Return [x, y] of the center of cell containing provided text 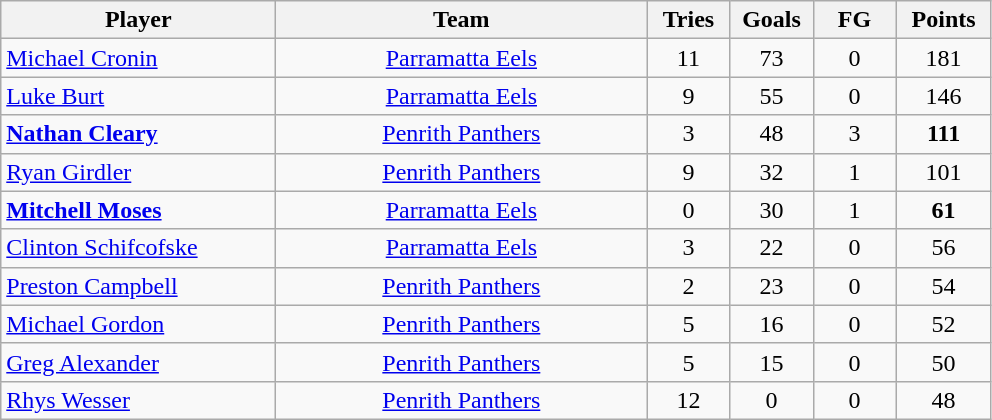
Player [138, 20]
23 [772, 286]
101 [944, 172]
Michael Cronin [138, 58]
Team [462, 20]
11 [688, 58]
73 [772, 58]
Clinton Schifcofske [138, 248]
181 [944, 58]
Luke Burt [138, 96]
Nathan Cleary [138, 134]
FG [854, 20]
12 [688, 400]
Ryan Girdler [138, 172]
Mitchell Moses [138, 210]
56 [944, 248]
111 [944, 134]
16 [772, 324]
2 [688, 286]
Tries [688, 20]
54 [944, 286]
146 [944, 96]
Rhys Wesser [138, 400]
50 [944, 362]
52 [944, 324]
55 [772, 96]
32 [772, 172]
Points [944, 20]
61 [944, 210]
22 [772, 248]
Greg Alexander [138, 362]
15 [772, 362]
Preston Campbell [138, 286]
30 [772, 210]
Goals [772, 20]
Michael Gordon [138, 324]
